Extract the [X, Y] coordinate from the center of the cell holding the provided text.  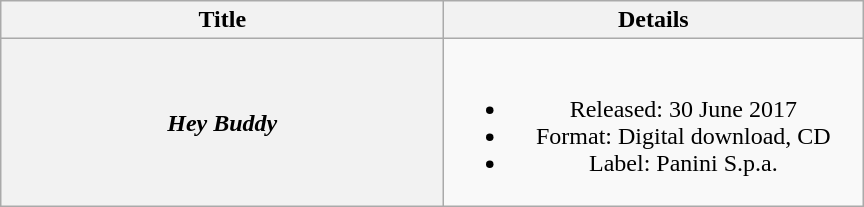
Hey Buddy [222, 122]
Title [222, 20]
Details [654, 20]
Released: 30 June 2017Format: Digital download, CDLabel: Panini S.p.a. [654, 122]
